Pinpoint the cell where the given text exists, returning its (X, Y) midpoint coordinate. 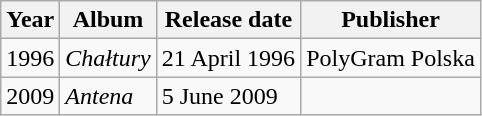
Chałtury (108, 58)
Year (30, 20)
1996 (30, 58)
PolyGram Polska (391, 58)
5 June 2009 (228, 96)
Antena (108, 96)
Publisher (391, 20)
2009 (30, 96)
21 April 1996 (228, 58)
Release date (228, 20)
Album (108, 20)
